Return the [x, y] coordinate for the center point of the cell that contains the specified text.  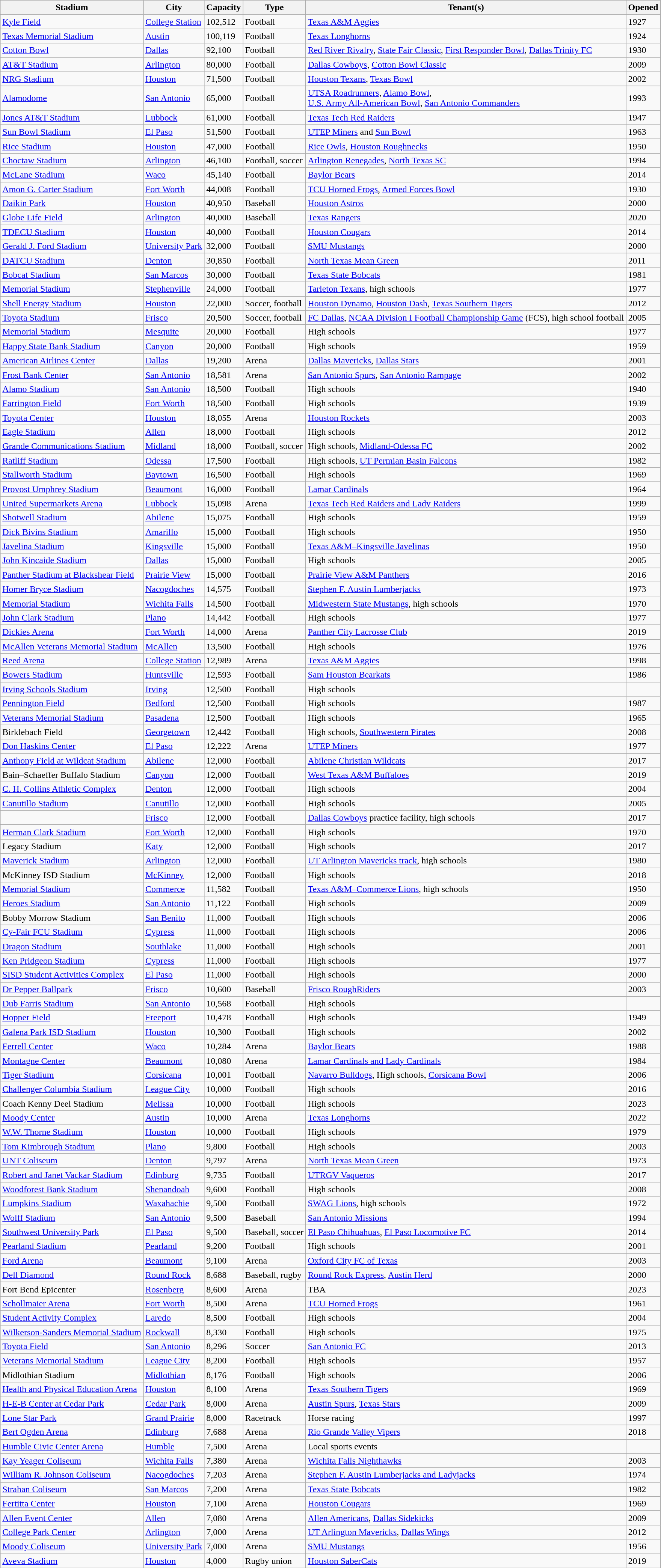
Choctaw Stadium [72, 160]
44,008 [224, 189]
Texas Rangers [466, 218]
Ferrell Center [72, 1046]
Local sports events [466, 1446]
1949 [643, 1018]
Birklebach Field [72, 732]
Wilkerson-Sanders Memorial Stadium [72, 1332]
8,176 [224, 1375]
45,140 [224, 175]
1999 [643, 503]
Jones AT&T Stadium [72, 117]
UTRGV Vaqueros [466, 1175]
Ratliff Stadium [72, 461]
Commerce [174, 889]
8,330 [224, 1332]
College Park Center [72, 1532]
Pasadena [174, 718]
McKinney [174, 875]
1984 [643, 1060]
10,568 [224, 1003]
15,075 [224, 518]
Reed Arena [72, 661]
Irving Schools Stadium [72, 689]
1956 [643, 1546]
92,100 [224, 50]
12,593 [224, 675]
Stallworth Stadium [72, 475]
Baseball, rugby [274, 1275]
Maverick Stadium [72, 860]
Dell Diamond [72, 1275]
Javelina Stadium [72, 546]
1927 [643, 22]
Kingsville [174, 546]
Allen Americans, Dallas Sidekicks [466, 1518]
Midwestern State Mustangs, high schools [466, 603]
John Clark Stadium [72, 618]
Lone Star Park [72, 1418]
Melissa [174, 1103]
UT Arlington Mavericks, Dallas Wings [466, 1532]
Amarillo [174, 532]
24,000 [224, 289]
Shell Energy Stadium [72, 303]
DATCU Stadium [72, 261]
Cedar Park [174, 1404]
McKinney ISD Stadium [72, 875]
Fertitta Center [72, 1503]
Round Rock [174, 1275]
1987 [643, 703]
TCU Horned Frogs, Armed Forces Bowl [466, 189]
1981 [643, 275]
8,688 [224, 1275]
16,500 [224, 475]
Stephen F. Austin Lumberjacks [466, 589]
9,200 [224, 1246]
Austin Spurs, Texas Stars [466, 1404]
Type [274, 8]
Capacity [224, 8]
14,575 [224, 589]
Freeport [174, 1018]
Cy-Fair FCU Stadium [72, 932]
UTEP Miners and Sun Bowl [466, 132]
1975 [643, 1332]
West Texas A&M Buffaloes [466, 775]
Kyle Field [72, 22]
Frisco RoughRiders [466, 989]
Corsicana [174, 1075]
Ken Pridgeon Stadium [72, 961]
Allen Event Center [72, 1518]
United Supermarkets Arena [72, 503]
Health and Physical Education Arena [72, 1389]
FC Dallas, NCAA Division I Football Championship Game (FCS), high school football [466, 318]
Stadium [72, 8]
Rio Grande Valley Vipers [466, 1432]
2020 [643, 218]
Houston SaberCats [466, 1560]
NRG Stadium [72, 79]
12,989 [224, 661]
Daikin Park [72, 203]
Heroes Stadium [72, 904]
Tom Kimbrough Stadium [72, 1146]
Frost Bank Center [72, 375]
10,600 [224, 989]
Red River Rivalry, State Fair Classic, First Responder Bowl, Dallas Trinity FC [466, 50]
McLane Stadium [72, 175]
10,080 [224, 1060]
1988 [643, 1046]
Wichita Falls Nighthawks [466, 1461]
Horse racing [466, 1418]
Canutillo Stadium [72, 803]
Bowers Stadium [72, 675]
Rockwall [174, 1332]
Toyota Center [72, 418]
Toyota Field [72, 1347]
Coach Kenny Deel Stadium [72, 1103]
Katy [174, 846]
47,000 [224, 146]
8,100 [224, 1389]
1947 [643, 117]
Tarleton Texans, high schools [466, 289]
7,203 [224, 1475]
Panther City Lacrosse Club [466, 632]
1964 [643, 489]
Texas Memorial Stadium [72, 36]
High schools, Southwestern Pirates [466, 732]
Fort Bend Epicenter [72, 1289]
Laredo [174, 1318]
Navarro Bulldogs, High schools, Corsicana Bowl [466, 1075]
Robert and Janet Vackar Stadium [72, 1175]
Houston Dynamo, Houston Dash, Texas Southern Tigers [466, 303]
9,600 [224, 1189]
102,512 [224, 22]
7,200 [224, 1489]
Stephen F. Austin Lumberjacks and Ladyjacks [466, 1475]
Anthony Field at Wildcat Stadium [72, 761]
8,200 [224, 1361]
Bert Ogden Arena [72, 1432]
Mesquite [174, 332]
Soccer [274, 1347]
Prairie View [174, 575]
Lamar Cardinals [466, 489]
61,000 [224, 117]
Pearland Stadium [72, 1246]
Tenant(s) [466, 8]
Alamodome [72, 98]
2022 [643, 1118]
Eagle Stadium [72, 432]
Panther Stadium at Blackshear Field [72, 575]
9,797 [224, 1161]
7,688 [224, 1432]
Bain–Schaeffer Buffalo Stadium [72, 775]
Gerald J. Ford Stadium [72, 246]
Shotwell Stadium [72, 518]
McAllen Veterans Memorial Stadium [72, 646]
High schools, UT Permian Basin Falcons [466, 461]
TBA [466, 1289]
Dickies Arena [72, 632]
32,000 [224, 246]
Dub Farris Stadium [72, 1003]
7,500 [224, 1446]
Houston Astros [466, 203]
High schools, Midland-Odessa FC [466, 446]
18,055 [224, 418]
Rugby union [274, 1560]
Texas Southern Tigers [466, 1389]
1939 [643, 403]
Dallas Cowboys, Cotton Bowl Classic [466, 65]
Baseball, soccer [274, 1232]
Pearland [174, 1246]
Shenandoah [174, 1189]
Dick Bivins Stadium [72, 532]
San Antonio FC [466, 1347]
1961 [643, 1303]
Lamar Cardinals and Lady Cardinals [466, 1060]
14,000 [224, 632]
William R. Johnson Coliseum [72, 1475]
40,950 [224, 203]
Pennington Field [72, 703]
Racetrack [274, 1418]
UTSA Roadrunners, Alamo Bowl, U.S. Army All-American Bowl, San Antonio Commanders [466, 98]
2011 [643, 261]
Student Activity Complex [72, 1318]
Waxahachie [174, 1203]
Wolff Stadium [72, 1218]
Rosenberg [174, 1289]
H-E-B Center at Cedar Park [72, 1404]
Legacy Stadium [72, 846]
Texas Tech Red Raiders [466, 117]
Bedford [174, 703]
1993 [643, 98]
Farrington Field [72, 403]
Bobby Morrow Stadium [72, 918]
SWAG Lions, high schools [466, 1203]
1979 [643, 1132]
Canutillo [174, 803]
7,080 [224, 1518]
1924 [643, 36]
1957 [643, 1361]
2013 [643, 1347]
Cotton Bowl [72, 50]
1976 [643, 646]
Happy State Bank Stadium [72, 346]
UNT Coliseum [72, 1161]
Hopper Field [72, 1018]
Opened [643, 8]
8,600 [224, 1289]
Huntsville [174, 675]
80,000 [224, 65]
16,000 [224, 489]
Stephenville [174, 289]
51,500 [224, 132]
14,500 [224, 603]
1980 [643, 860]
John Kincaide Stadium [72, 560]
Provost Umphrey Stadium [72, 489]
46,100 [224, 160]
1963 [643, 132]
11,122 [224, 904]
Southwest University Park [72, 1232]
Humble Civic Center Arena [72, 1446]
10,001 [224, 1075]
El Paso Chihuahuas, El Paso Locomotive FC [466, 1232]
Moody Coliseum [72, 1546]
Alamo Stadium [72, 389]
UTEP Miners [466, 746]
Midland [174, 446]
30,850 [224, 261]
Midlothian [174, 1375]
Rice Owls, Houston Roughnecks [466, 146]
Sam Houston Bearkats [466, 675]
Ford Arena [72, 1261]
San Antonio Spurs, San Antonio Rampage [466, 375]
Oxford City FC of Texas [466, 1261]
Texas Tech Red Raiders and Lady Raiders [466, 503]
19,200 [224, 360]
Midlothian Stadium [72, 1375]
4,000 [224, 1560]
1972 [643, 1203]
71,500 [224, 79]
TDECU Stadium [72, 232]
Moody Center [72, 1118]
American Airlines Center [72, 360]
Texas A&M–Kingsville Javelinas [466, 546]
TCU Horned Frogs [466, 1303]
City [174, 8]
1998 [643, 661]
W.W. Thorne Stadium [72, 1132]
Baytown [174, 475]
10,300 [224, 1032]
Galena Park ISD Stadium [72, 1032]
Woodforest Bank Stadium [72, 1189]
AT&T Stadium [72, 65]
Georgetown [174, 732]
UT Arlington Mavericks track, high schools [466, 860]
20,500 [224, 318]
Rice Stadium [72, 146]
Dr Pepper Ballpark [72, 989]
30,000 [224, 275]
Bobcat Stadium [72, 275]
Odessa [174, 461]
Homer Bryce Stadium [72, 589]
65,000 [224, 98]
Houston Texans, Texas Bowl [466, 79]
Herman Clark Stadium [72, 832]
100,119 [224, 36]
Don Haskins Center [72, 746]
7,100 [224, 1503]
9,735 [224, 1175]
10,284 [224, 1046]
Grand Prairie [174, 1418]
Dallas Mavericks, Dallas Stars [466, 360]
9,100 [224, 1261]
18,581 [224, 375]
SISD Student Activities Complex [72, 975]
1965 [643, 718]
Southlake [174, 946]
McAllen [174, 646]
Globe Life Field [72, 218]
1940 [643, 389]
Schollmaier Arena [72, 1303]
Montagne Center [72, 1060]
7,380 [224, 1461]
Grande Communications Stadium [72, 446]
11,582 [224, 889]
10,478 [224, 1018]
17,500 [224, 461]
Dragon Stadium [72, 946]
9,800 [224, 1146]
Humble [174, 1446]
Irving [174, 689]
12,222 [224, 746]
San Benito [174, 918]
14,442 [224, 618]
Abilene Christian Wildcats [466, 761]
Dallas Cowboys practice facility, high schools [466, 818]
San Antonio Missions [466, 1218]
1997 [643, 1418]
Kay Yeager Coliseum [72, 1461]
13,500 [224, 646]
Strahan Coliseum [72, 1489]
Tiger Stadium [72, 1075]
Arlington Renegades, North Texas SC [466, 160]
Aveva Stadium [72, 1560]
Round Rock Express, Austin Herd [466, 1275]
Lumpkins Stadium [72, 1203]
1974 [643, 1475]
Houston Rockets [466, 418]
15,098 [224, 503]
C. H. Collins Athletic Complex [72, 789]
Amon G. Carter Stadium [72, 189]
8,296 [224, 1347]
Toyota Stadium [72, 318]
22,000 [224, 303]
Sun Bowl Stadium [72, 132]
Texas A&M–Commerce Lions, high schools [466, 889]
Prairie View A&M Panthers [466, 575]
Challenger Columbia Stadium [72, 1089]
12,442 [224, 732]
1986 [643, 675]
